From the cell containing the given text, extract its center point as (x, y) coordinate. 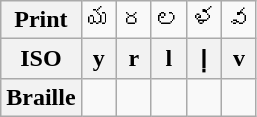
ళ (204, 20)
ల (168, 20)
l (168, 59)
y (98, 59)
r (134, 59)
Braille (41, 97)
య (98, 20)
Print (41, 20)
ర (134, 20)
v (238, 59)
ISO (41, 59)
వ (238, 20)
ḷ (204, 59)
